Identify which cell holds the provided text, then report its (X, Y) central coordinate. 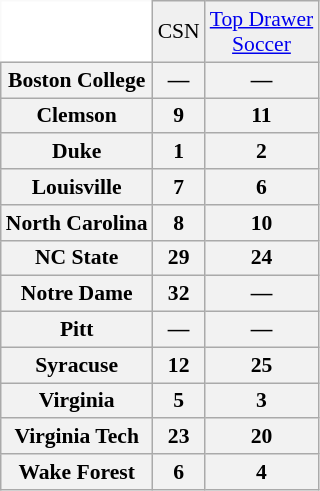
12 (179, 365)
8 (179, 223)
32 (179, 294)
1 (179, 152)
24 (262, 258)
5 (179, 401)
Clemson (77, 116)
Duke (77, 152)
23 (179, 437)
9 (179, 116)
20 (262, 437)
Virginia Tech (77, 437)
Boston College (77, 80)
Virginia (77, 401)
25 (262, 365)
Louisville (77, 187)
Top DrawerSoccer (262, 32)
Syracuse (77, 365)
CSN (179, 32)
Wake Forest (77, 472)
3 (262, 401)
2 (262, 152)
10 (262, 223)
North Carolina (77, 223)
7 (179, 187)
29 (179, 258)
11 (262, 116)
4 (262, 472)
Notre Dame (77, 294)
NC State (77, 258)
Pitt (77, 330)
